Identify which cell holds the provided text, then report its (x, y) central coordinate. 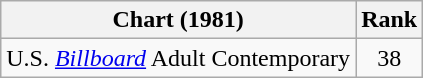
38 (390, 58)
Rank (390, 20)
U.S. Billboard Adult Contemporary (178, 58)
Chart (1981) (178, 20)
